Return [x, y] of the center of cell containing provided text 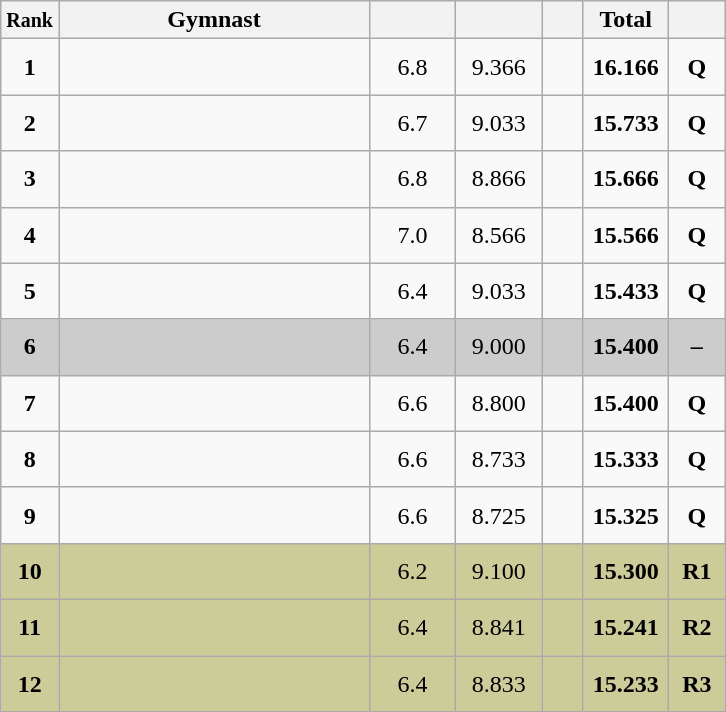
16.166 [626, 67]
3 [30, 179]
Rank [30, 20]
R3 [697, 684]
15.433 [626, 291]
4 [30, 235]
– [697, 347]
8.841 [499, 627]
7.0 [413, 235]
8.733 [499, 459]
Gymnast [214, 20]
8.566 [499, 235]
10 [30, 571]
R1 [697, 571]
8.833 [499, 684]
Total [626, 20]
6.2 [413, 571]
15.241 [626, 627]
15.233 [626, 684]
15.733 [626, 123]
9.366 [499, 67]
15.325 [626, 515]
15.666 [626, 179]
15.333 [626, 459]
6 [30, 347]
R2 [697, 627]
12 [30, 684]
6.7 [413, 123]
15.566 [626, 235]
5 [30, 291]
9.100 [499, 571]
2 [30, 123]
15.300 [626, 571]
9 [30, 515]
8 [30, 459]
9.000 [499, 347]
7 [30, 403]
1 [30, 67]
11 [30, 627]
8.866 [499, 179]
8.725 [499, 515]
8.800 [499, 403]
